Determine the [X, Y] coordinate at the center of the cell enclosing the given text.  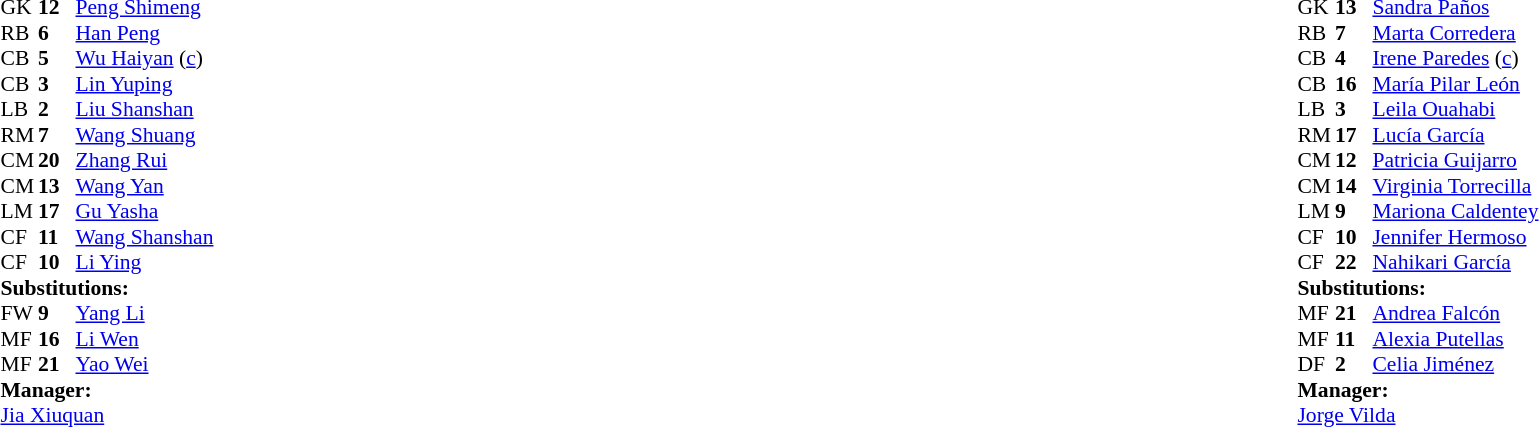
Zhang Rui [145, 161]
Patricia Guijarro [1455, 161]
Wang Shuang [145, 135]
14 [1354, 186]
5 [57, 59]
Liu Shanshan [145, 109]
Nahikari García [1455, 263]
Alexia Putellas [1455, 339]
Yang Li [145, 313]
22 [1354, 263]
Andrea Falcón [1455, 313]
Leila Ouahabi [1455, 109]
Lucía García [1455, 135]
4 [1354, 59]
FW [19, 313]
Li Ying [145, 263]
Jennifer Hermoso [1455, 237]
Wang Shanshan [145, 237]
Lin Yuping [145, 84]
Li Wen [145, 339]
Celia Jiménez [1455, 365]
13 [57, 186]
Yao Wei [145, 365]
Wang Yan [145, 186]
Mariona Caldentey [1455, 211]
María Pilar León [1455, 84]
Wu Haiyan (c) [145, 59]
DF [1316, 365]
6 [57, 33]
Marta Corredera [1455, 33]
Gu Yasha [145, 211]
Irene Paredes (c) [1455, 59]
20 [57, 161]
Han Peng [145, 33]
12 [1354, 161]
Virginia Torrecilla [1455, 186]
